Locate the cell with the specified text and output its (x, y) center coordinate. 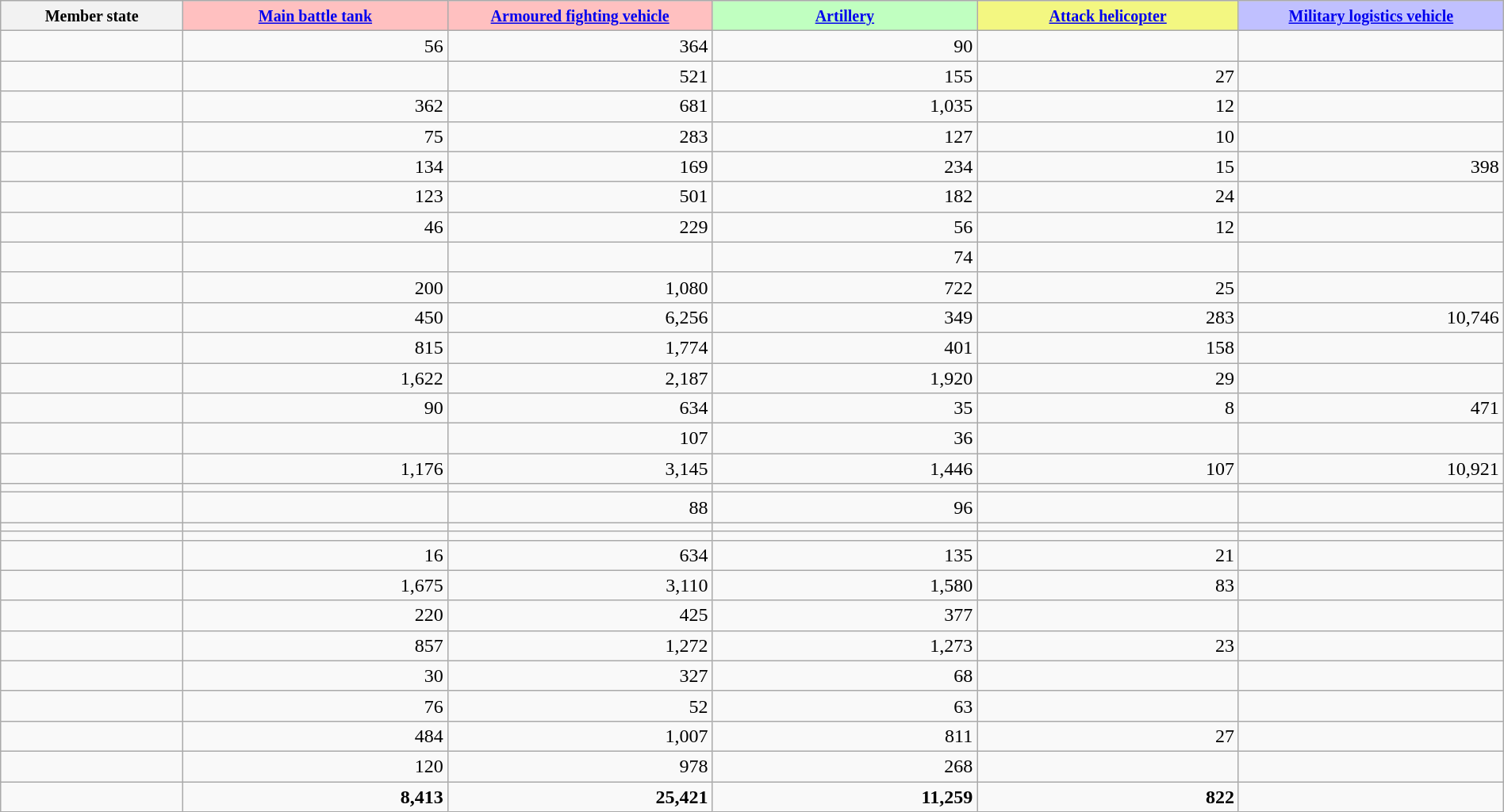
811 (845, 736)
68 (845, 676)
10,921 (1371, 469)
1,272 (580, 645)
135 (845, 555)
822 (1108, 797)
36 (845, 439)
1,273 (845, 645)
234 (845, 167)
158 (1108, 347)
11,259 (845, 797)
127 (845, 136)
220 (316, 615)
2,187 (580, 378)
1,920 (845, 378)
123 (316, 197)
155 (845, 76)
75 (316, 136)
Military logistics vehicle (1371, 16)
24 (1108, 197)
23 (1108, 645)
471 (1371, 408)
Main battle tank (316, 16)
377 (845, 615)
8,413 (316, 797)
29 (1108, 378)
521 (580, 76)
1,176 (316, 469)
35 (845, 408)
1,080 (580, 287)
Armoured fighting vehicle (580, 16)
681 (580, 106)
21 (1108, 555)
134 (316, 167)
169 (580, 167)
63 (845, 706)
1,675 (316, 585)
52 (580, 706)
25,421 (580, 797)
1,580 (845, 585)
3,110 (580, 585)
1,774 (580, 347)
1,622 (316, 378)
450 (316, 317)
46 (316, 227)
76 (316, 706)
401 (845, 347)
3,145 (580, 469)
1,007 (580, 736)
6,256 (580, 317)
Attack helicopter (1108, 16)
16 (316, 555)
25 (1108, 287)
8 (1108, 408)
362 (316, 106)
15 (1108, 167)
857 (316, 645)
88 (580, 507)
229 (580, 227)
120 (316, 766)
74 (845, 257)
364 (580, 46)
96 (845, 507)
722 (845, 287)
10 (1108, 136)
978 (580, 766)
83 (1108, 585)
425 (580, 615)
Member state (92, 16)
349 (845, 317)
1,035 (845, 106)
268 (845, 766)
327 (580, 676)
30 (316, 676)
501 (580, 197)
1,446 (845, 469)
10,746 (1371, 317)
484 (316, 736)
182 (845, 197)
200 (316, 287)
398 (1371, 167)
815 (316, 347)
Artillery (845, 16)
